Return (X, Y) of the center of cell containing provided text 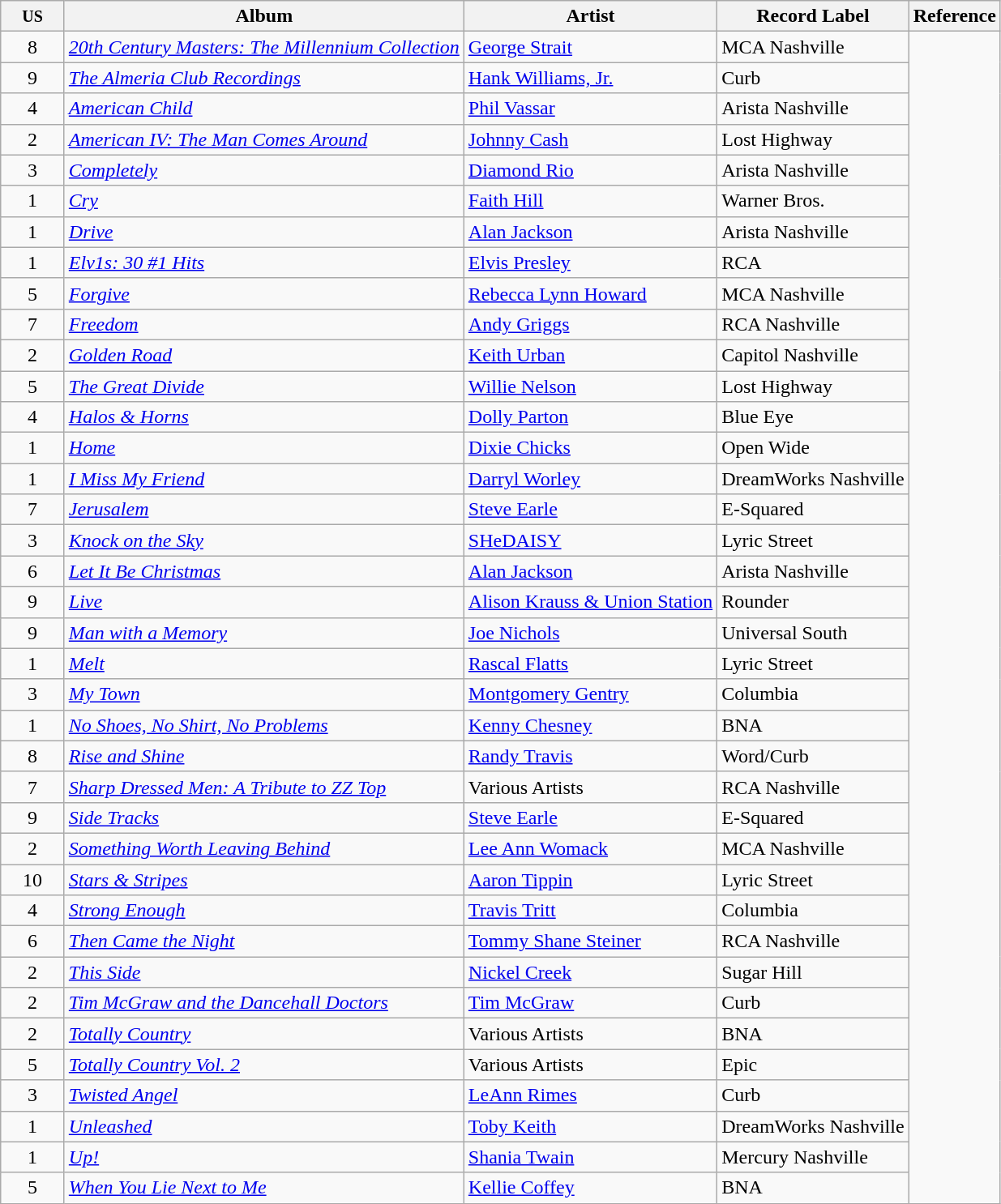
Tim McGraw (590, 1003)
I Miss My Friend (264, 479)
Elv1s: 30 #1 Hits (264, 263)
Rise and Shine (264, 756)
Stars & Stripes (264, 879)
Nickel Creek (590, 972)
LeAnn Rimes (590, 1095)
20th Century Masters: The Millennium Collection (264, 47)
Shania Twain (590, 1157)
Sugar Hill (813, 972)
RCA (813, 263)
Kenny Chesney (590, 725)
Lee Ann Womack (590, 848)
Tim McGraw and the Dancehall Doctors (264, 1003)
Hank Williams, Jr. (590, 78)
Montgomery Gentry (590, 694)
Record Label (813, 16)
Faith Hill (590, 201)
Halos & Horns (264, 417)
My Town (264, 694)
Rebecca Lynn Howard (590, 293)
Tommy Shane Steiner (590, 941)
Willie Nelson (590, 386)
Man with a Memory (264, 633)
Unleashed (264, 1126)
Rounder (813, 602)
Artist (590, 16)
Album (264, 16)
Mercury Nashville (813, 1157)
The Almeria Club Recordings (264, 78)
Then Came the Night (264, 941)
Phil Vassar (590, 109)
Kellie Coffey (590, 1188)
Sharp Dressed Men: A Tribute to ZZ Top (264, 787)
Up! (264, 1157)
Travis Tritt (590, 911)
US (32, 16)
Reference (955, 16)
Forgive (264, 293)
Open Wide (813, 448)
Universal South (813, 633)
Rascal Flatts (590, 664)
Word/Curb (813, 756)
When You Lie Next to Me (264, 1188)
Something Worth Leaving Behind (264, 848)
Totally Country Vol. 2 (264, 1065)
Epic (813, 1065)
American Child (264, 109)
Cry (264, 201)
Toby Keith (590, 1126)
Dolly Parton (590, 417)
American IV: The Man Comes Around (264, 139)
Drive (264, 232)
Strong Enough (264, 911)
Side Tracks (264, 818)
Elvis Presley (590, 263)
Randy Travis (590, 756)
Alison Krauss & Union Station (590, 602)
Warner Bros. (813, 201)
Knock on the Sky (264, 540)
No Shoes, No Shirt, No Problems (264, 725)
Andy Griggs (590, 324)
Completely (264, 170)
George Strait (590, 47)
SHeDAISY (590, 540)
Let It Be Christmas (264, 571)
This Side (264, 972)
Darryl Worley (590, 479)
Jerusalem (264, 510)
Live (264, 602)
Blue Eye (813, 417)
Keith Urban (590, 355)
Freedom (264, 324)
Aaron Tippin (590, 879)
Joe Nichols (590, 633)
Dixie Chicks (590, 448)
The Great Divide (264, 386)
Twisted Angel (264, 1095)
10 (32, 879)
Johnny Cash (590, 139)
Home (264, 448)
Golden Road (264, 355)
Capitol Nashville (813, 355)
Melt (264, 664)
Diamond Rio (590, 170)
Totally Country (264, 1034)
